Identify which cell holds the provided text, then report its [X, Y] central coordinate. 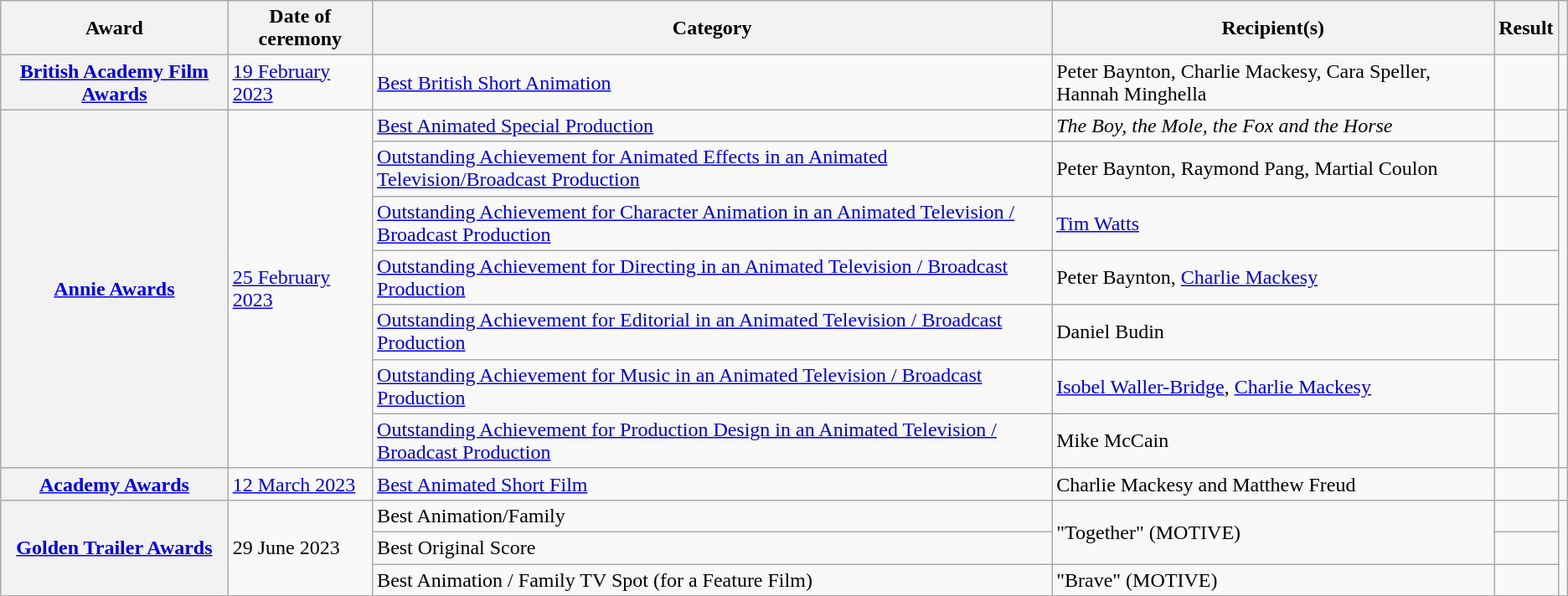
Golden Trailer Awards [114, 547]
Annie Awards [114, 289]
19 February 2023 [300, 82]
Best British Short Animation [712, 82]
Best Animation / Family TV Spot (for a Feature Film) [712, 580]
Outstanding Achievement for Editorial in an Animated Television / Broadcast Production [712, 331]
Tim Watts [1273, 223]
Outstanding Achievement for Production Design in an Animated Television / Broadcast Production [712, 440]
Award [114, 28]
29 June 2023 [300, 547]
Mike McCain [1273, 440]
Best Animation/Family [712, 516]
Peter Baynton, Charlie Mackesy [1273, 278]
Charlie Mackesy and Matthew Freud [1273, 484]
Date of ceremony [300, 28]
Daniel Budin [1273, 331]
Outstanding Achievement for Directing in an Animated Television / Broadcast Production [712, 278]
Academy Awards [114, 484]
Best Animated Special Production [712, 126]
Peter Baynton, Charlie Mackesy, Cara Speller, Hannah Minghella [1273, 82]
Outstanding Achievement for Music in an Animated Television / Broadcast Production [712, 387]
Isobel Waller-Bridge, Charlie Mackesy [1273, 387]
"Brave" (MOTIVE) [1273, 580]
Peter Baynton, Raymond Pang, Martial Coulon [1273, 169]
25 February 2023 [300, 289]
"Together" (MOTIVE) [1273, 532]
Category [712, 28]
Result [1526, 28]
Recipient(s) [1273, 28]
British Academy Film Awards [114, 82]
Outstanding Achievement for Character Animation in an Animated Television / Broadcast Production [712, 223]
Best Animated Short Film [712, 484]
Best Original Score [712, 547]
The Boy, the Mole, the Fox and the Horse [1273, 126]
12 March 2023 [300, 484]
Outstanding Achievement for Animated Effects in an Animated Television/Broadcast Production [712, 169]
